Locate the cell with the specified text and output its (X, Y) center coordinate. 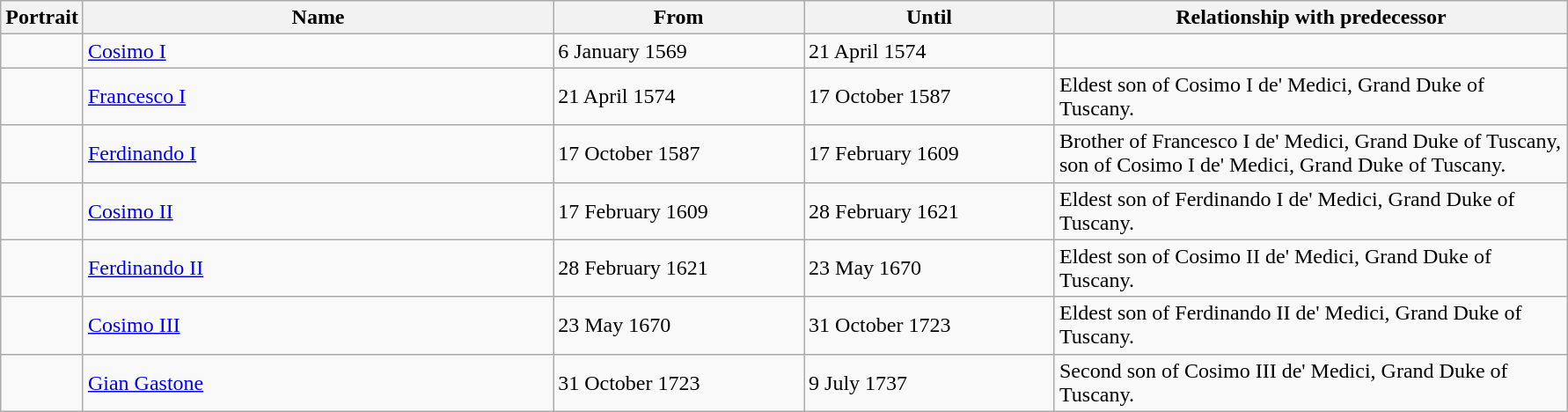
Cosimo III (318, 326)
Eldest son of Cosimo I de' Medici, Grand Duke of Tuscany. (1311, 97)
Until (929, 18)
Ferdinando I (318, 153)
Cosimo I (318, 51)
Name (318, 18)
9 July 1737 (929, 382)
Relationship with predecessor (1311, 18)
Cosimo II (318, 211)
Eldest son of Ferdinando II de' Medici, Grand Duke of Tuscany. (1311, 326)
Portrait (42, 18)
Eldest son of Ferdinando I de' Medici, Grand Duke of Tuscany. (1311, 211)
Francesco I (318, 97)
Eldest son of Cosimo II de' Medici, Grand Duke of Tuscany. (1311, 268)
6 January 1569 (679, 51)
Second son of Cosimo III de' Medici, Grand Duke of Tuscany. (1311, 382)
Brother of Francesco I de' Medici, Grand Duke of Tuscany, son of Cosimo I de' Medici, Grand Duke of Tuscany. (1311, 153)
Gian Gastone (318, 382)
Ferdinando II (318, 268)
From (679, 18)
